From the cell containing the given text, extract its center point as [X, Y] coordinate. 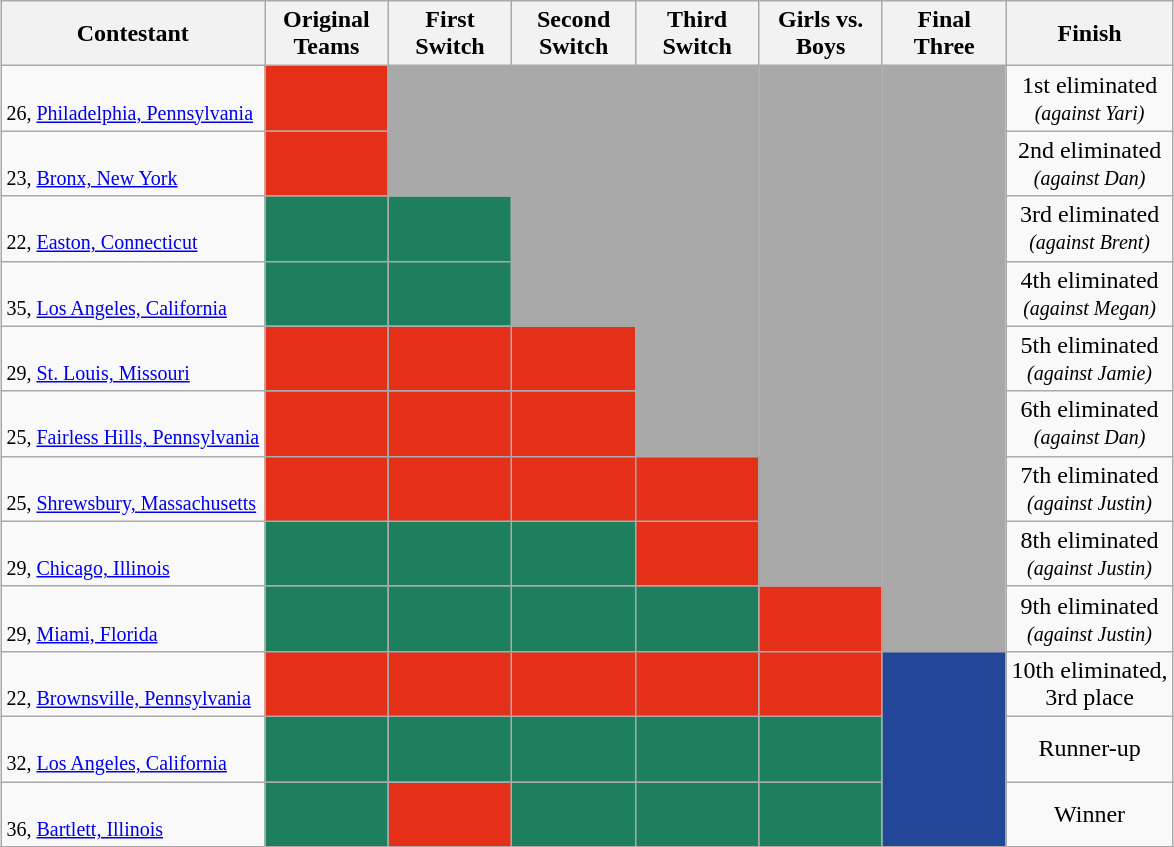
29, St. Louis, Missouri [133, 358]
2nd eliminated(against Dan) [1090, 164]
29, Miami, Florida [133, 618]
36, Bartlett, Illinois [133, 814]
10th eliminated,3rd place [1090, 684]
23, Bronx, New York [133, 164]
Runner-up [1090, 748]
Winner [1090, 814]
22, Easton, Connecticut [133, 228]
5th eliminated(against Jamie) [1090, 358]
Third Switch [697, 34]
Girls vs. Boys [821, 34]
6th eliminated(against Dan) [1090, 424]
Original Teams [327, 34]
Finish [1090, 34]
Final Three [944, 34]
First Switch [450, 34]
7th eliminated(against Justin) [1090, 488]
35, Los Angeles, California [133, 294]
25, Fairless Hills, Pennsylvania [133, 424]
26, Philadelphia, Pennsylvania [133, 98]
4th eliminated(against Megan) [1090, 294]
29, Chicago, Illinois [133, 554]
3rd eliminated(against Brent) [1090, 228]
1st eliminated(against Yari) [1090, 98]
9th eliminated(against Justin) [1090, 618]
32, Los Angeles, California [133, 748]
22, Brownsville, Pennsylvania [133, 684]
Second Switch [574, 34]
Contestant [133, 34]
8th eliminated(against Justin) [1090, 554]
25, Shrewsbury, Massachusetts [133, 488]
